Search for the cell housing the specified text and yield its (x, y) center coordinate. 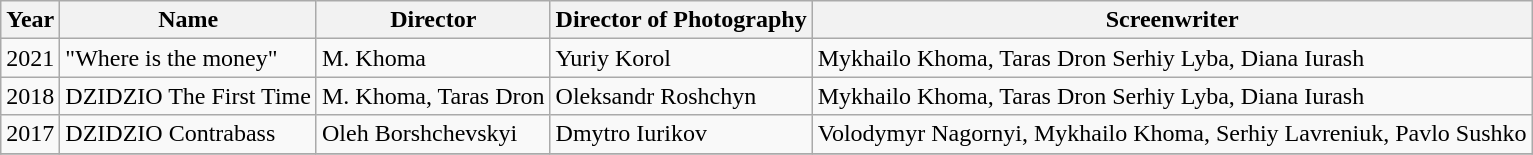
DZIDZIO Contrabass (188, 134)
"Where is the money" (188, 58)
M. Khoma (433, 58)
Volodymyr Nagornyi, Mykhailo Khoma, Serhiy Lavreniuk, Pavlo Sushko (1172, 134)
Year (30, 20)
Screenwriter (1172, 20)
Director of Photography (681, 20)
2021 (30, 58)
Director (433, 20)
Oleh Borshchevskyi (433, 134)
Oleksandr Roshchyn (681, 96)
M. Khoma, Taras Dron (433, 96)
Yuriy Korol (681, 58)
2017 (30, 134)
DZIDZIO The First Time (188, 96)
2018 (30, 96)
Name (188, 20)
Dmytro Iurikov (681, 134)
